Provide the (x, y) coordinate of the cell's center where the given text is located.  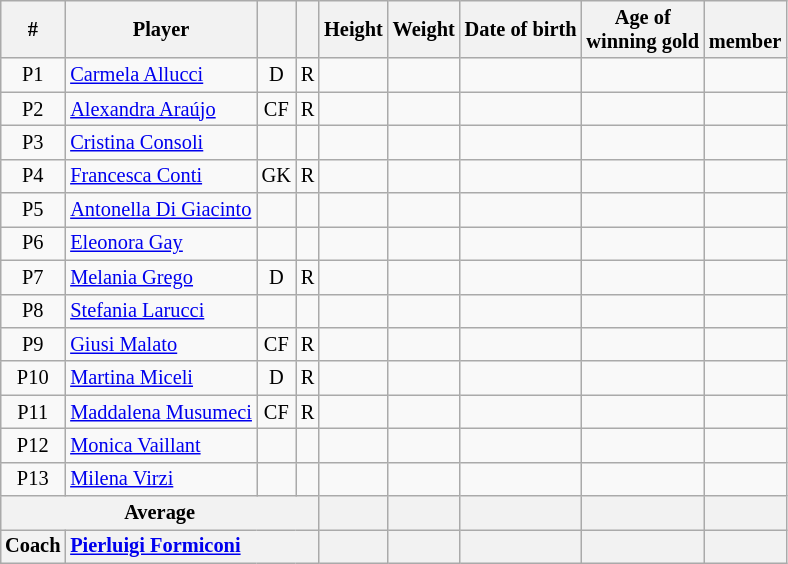
P12 (32, 445)
GK (276, 176)
Weight (424, 29)
member (745, 29)
P1 (32, 75)
Height (354, 29)
Milena Virzi (160, 479)
P9 (32, 344)
Average (160, 513)
Giusi Malato (160, 344)
Cristina Consoli (160, 142)
P7 (32, 277)
Alexandra Araújo (160, 109)
P5 (32, 210)
P8 (32, 311)
# (32, 29)
Coach (32, 546)
Pierluigi Formiconi (192, 546)
P3 (32, 142)
Melania Grego (160, 277)
Eleonora Gay (160, 243)
P6 (32, 243)
Date of birth (521, 29)
Monica Vaillant (160, 445)
Carmela Allucci (160, 75)
Maddalena Musumeci (160, 412)
Player (160, 29)
P10 (32, 378)
Age ofwinning gold (643, 29)
P13 (32, 479)
Antonella Di Giacinto (160, 210)
Martina Miceli (160, 378)
Francesca Conti (160, 176)
P2 (32, 109)
Stefania Larucci (160, 311)
P4 (32, 176)
P11 (32, 412)
